From the cell containing the given text, extract its center point as [X, Y] coordinate. 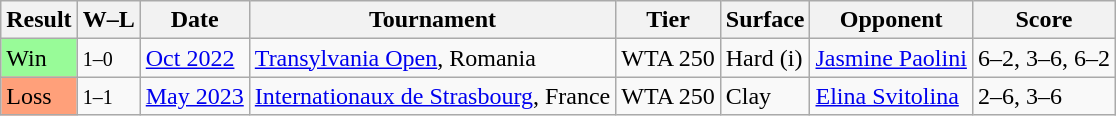
Tournament [432, 20]
6–2, 3–6, 6–2 [1044, 58]
Score [1044, 20]
1–1 [108, 96]
Oct 2022 [194, 58]
Jasmine Paolini [891, 58]
Loss [39, 96]
2–6, 3–6 [1044, 96]
Date [194, 20]
W–L [108, 20]
Result [39, 20]
Transylvania Open, Romania [432, 58]
Surface [765, 20]
Hard (i) [765, 58]
1–0 [108, 58]
Opponent [891, 20]
Elina Svitolina [891, 96]
Clay [765, 96]
May 2023 [194, 96]
Tier [668, 20]
Internationaux de Strasbourg, France [432, 96]
Win [39, 58]
